Extract the [X, Y] coordinate from the center of the cell holding the provided text.  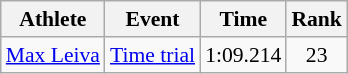
Rank [316, 19]
Time trial [152, 55]
Max Leiva [53, 55]
Athlete [53, 19]
23 [316, 55]
Time [243, 19]
Event [152, 19]
1:09.214 [243, 55]
